Return the (X, Y) coordinate for the center point of the cell that contains the specified text.  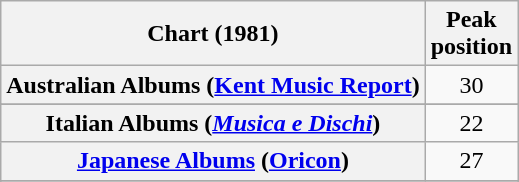
Italian Albums (Musica e Dischi) (213, 123)
Australian Albums (Kent Music Report) (213, 85)
30 (471, 85)
Peakposition (471, 34)
Japanese Albums (Oricon) (213, 161)
Chart (1981) (213, 34)
27 (471, 161)
22 (471, 123)
